For the text-containing cell, return its midpoint in (x, y) coordinate format. 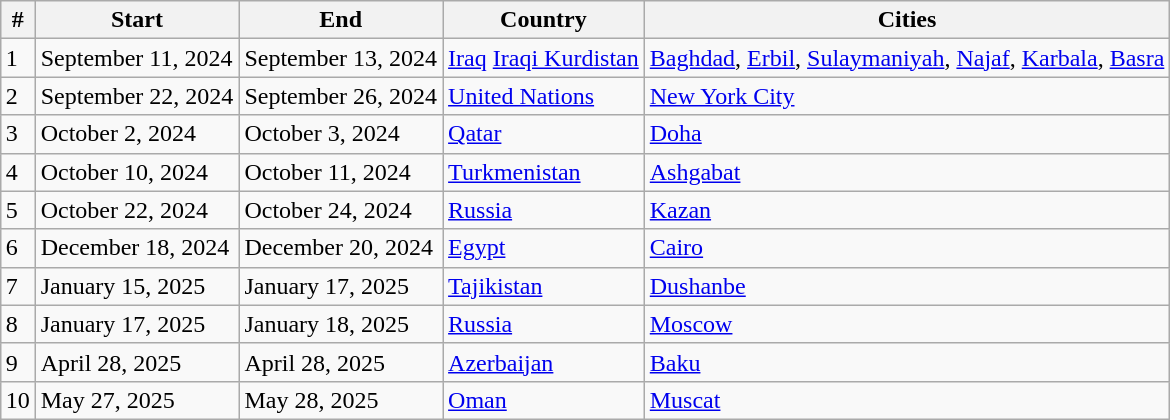
September 13, 2024 (341, 58)
September 26, 2024 (341, 96)
7 (18, 286)
October 24, 2024 (341, 210)
Moscow (907, 324)
United Nations (544, 96)
8 (18, 324)
Egypt (544, 248)
Cities (907, 20)
September 11, 2024 (137, 58)
Baku (907, 362)
January 18, 2025 (341, 324)
December 20, 2024 (341, 248)
Qatar (544, 134)
3 (18, 134)
Turkmenistan (544, 172)
1 (18, 58)
December 18, 2024 (137, 248)
# (18, 20)
9 (18, 362)
October 11, 2024 (341, 172)
January 15, 2025 (137, 286)
6 (18, 248)
Muscat (907, 400)
New York City (907, 96)
Start (137, 20)
October 10, 2024 (137, 172)
October 2, 2024 (137, 134)
Oman (544, 400)
Cairo (907, 248)
10 (18, 400)
Doha (907, 134)
Dushanbe (907, 286)
2 (18, 96)
May 27, 2025 (137, 400)
Iraq Iraqi Kurdistan (544, 58)
October 3, 2024 (341, 134)
Azerbaijan (544, 362)
4 (18, 172)
Kazan (907, 210)
5 (18, 210)
September 22, 2024 (137, 96)
End (341, 20)
May 28, 2025 (341, 400)
October 22, 2024 (137, 210)
Country (544, 20)
Tajikistan (544, 286)
Ashgabat (907, 172)
Baghdad, Erbil, Sulaymaniyah, Najaf, Karbala, Basra (907, 58)
